Search for the cell housing the specified text and yield its [x, y] center coordinate. 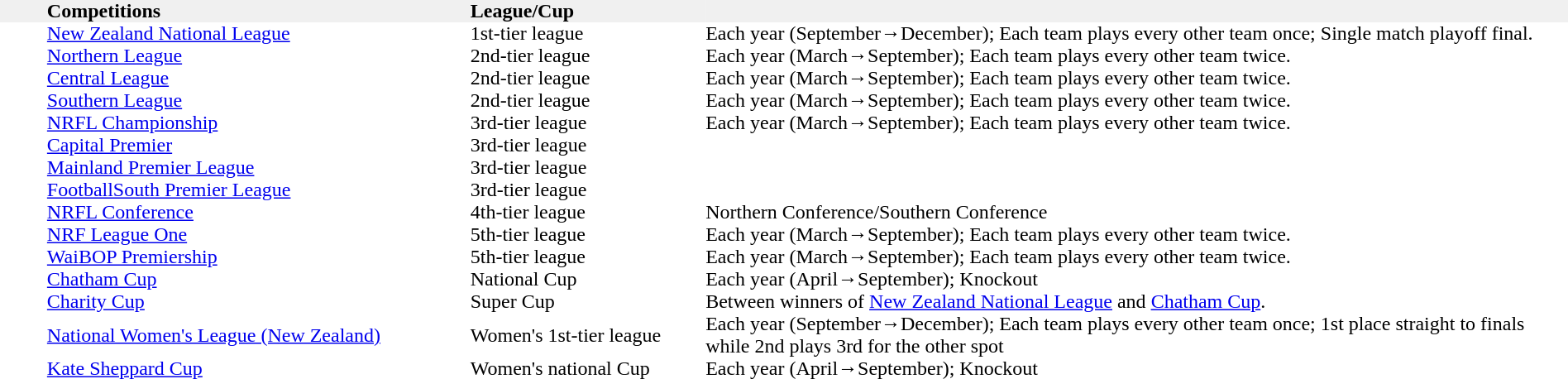
Mainland Premier League [259, 167]
FootballSouth Premier League [259, 190]
New Zealand National League [259, 33]
NRF League One [259, 235]
Each year (April→September); Knockout [1136, 280]
Each year (September→December); Each team plays every other team once; Single match playoff final. [1136, 33]
Between winners of New Zealand National League and Chatham Cup. [1136, 301]
Competitions [259, 12]
Southern League [259, 101]
NRFL Conference [259, 212]
National Women's League (New Zealand) [259, 335]
Women's 1st-tier league [588, 335]
4th-tier league [588, 212]
Northern League [259, 56]
Each year (September→December); Each team plays every other team once; 1st place straight to finals while 2nd plays 3rd for the other spot [1136, 335]
Capital Premier [259, 146]
WaiBOP Premiership [259, 257]
Central League [259, 78]
League/Cup [588, 12]
National Cup [588, 280]
NRFL Championship [259, 122]
Chatham Cup [259, 280]
Super Cup [588, 301]
Charity Cup [259, 301]
Northern Conference/Southern Conference [1136, 212]
1st-tier league [588, 33]
